Return [x, y] of the center of cell containing provided text 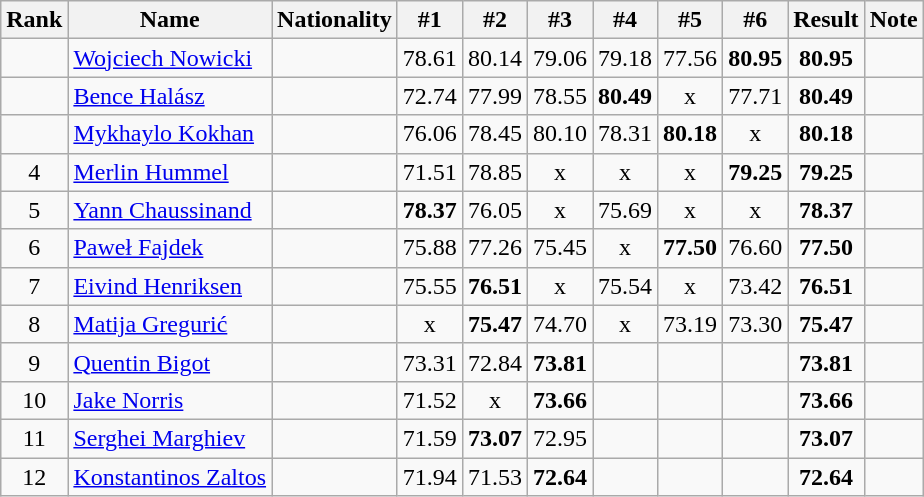
#4 [624, 20]
Bence Halász [170, 96]
73.42 [756, 286]
#2 [494, 20]
71.53 [494, 477]
Eivind Henriksen [170, 286]
Mykhaylo Kokhan [170, 134]
Name [170, 20]
77.26 [494, 248]
Result [826, 20]
#3 [560, 20]
Merlin Hummel [170, 172]
Konstantinos Zaltos [170, 477]
Paweł Fajdek [170, 248]
78.85 [494, 172]
10 [34, 400]
#6 [756, 20]
6 [34, 248]
Note [894, 20]
73.30 [756, 324]
71.59 [430, 438]
78.55 [560, 96]
#5 [690, 20]
#1 [430, 20]
71.51 [430, 172]
75.69 [624, 210]
72.84 [494, 362]
7 [34, 286]
72.74 [430, 96]
80.10 [560, 134]
72.95 [560, 438]
77.71 [756, 96]
11 [34, 438]
71.94 [430, 477]
76.05 [494, 210]
79.06 [560, 58]
Quentin Bigot [170, 362]
73.31 [430, 362]
12 [34, 477]
78.61 [430, 58]
74.70 [560, 324]
8 [34, 324]
5 [34, 210]
77.99 [494, 96]
73.19 [690, 324]
Rank [34, 20]
80.14 [494, 58]
Nationality [335, 20]
76.06 [430, 134]
75.54 [624, 286]
78.31 [624, 134]
78.45 [494, 134]
75.55 [430, 286]
Wojciech Nowicki [170, 58]
Matija Gregurić [170, 324]
71.52 [430, 400]
Yann Chaussinand [170, 210]
Jake Norris [170, 400]
4 [34, 172]
75.88 [430, 248]
75.45 [560, 248]
76.60 [756, 248]
79.18 [624, 58]
9 [34, 362]
77.56 [690, 58]
Serghei Marghiev [170, 438]
